For the text-containing cell, return its midpoint in (x, y) coordinate format. 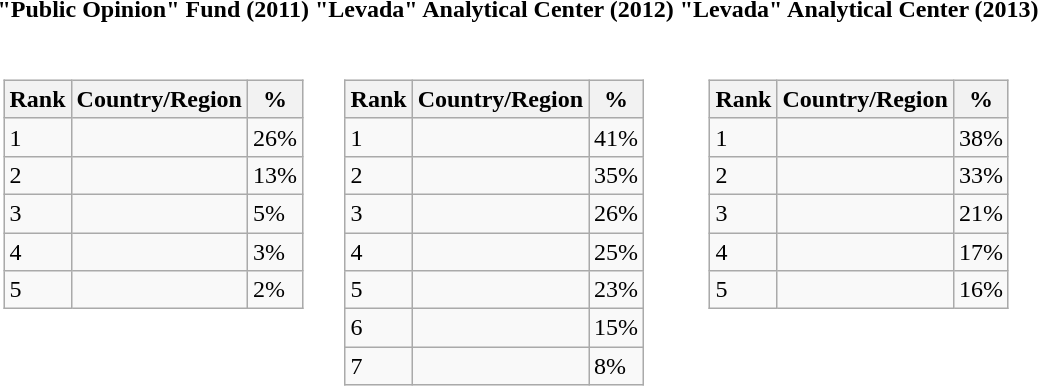
17% (980, 251)
33% (980, 175)
41% (616, 137)
3% (274, 251)
38% (980, 137)
23% (616, 290)
35% (616, 175)
13% (274, 175)
5% (274, 213)
8% (616, 366)
6 (378, 328)
15% (616, 328)
21% (980, 213)
7 (378, 366)
16% (980, 290)
2% (274, 290)
25% (616, 251)
